Extract the [x, y] coordinate from the center of the cell holding the provided text.  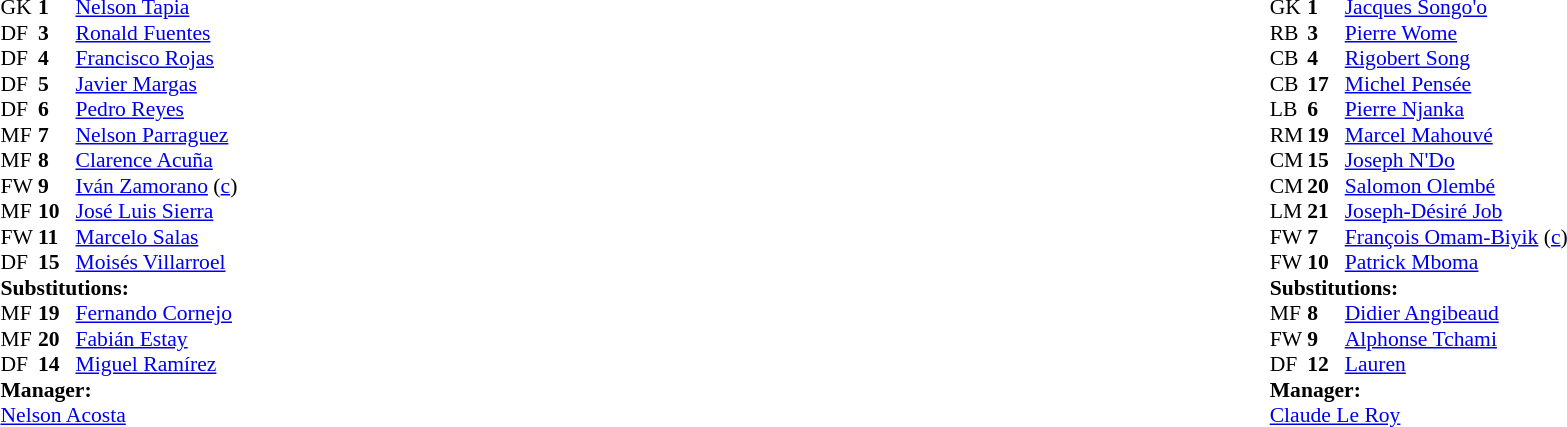
Pedro Reyes [157, 109]
Manager: [118, 390]
14 [57, 365]
LM [1289, 211]
Francisco Rojas [157, 59]
Moisés Villarroel [157, 263]
RM [1289, 135]
Marcelo Salas [157, 237]
Fernando Cornejo [157, 313]
Clarence Acuña [157, 161]
11 [57, 237]
Substitutions: [118, 288]
Miguel Ramírez [157, 365]
5 [57, 84]
Fabián Estay [157, 339]
José Luis Sierra [157, 211]
Ronald Fuentes [157, 33]
21 [1326, 211]
LB [1289, 109]
12 [1326, 365]
Nelson Parraguez [157, 135]
RB [1289, 33]
17 [1326, 84]
Iván Zamorano (c) [157, 186]
Javier Margas [157, 84]
